Find where the given text appears and provide that cell's center as [X, Y] coordinate. 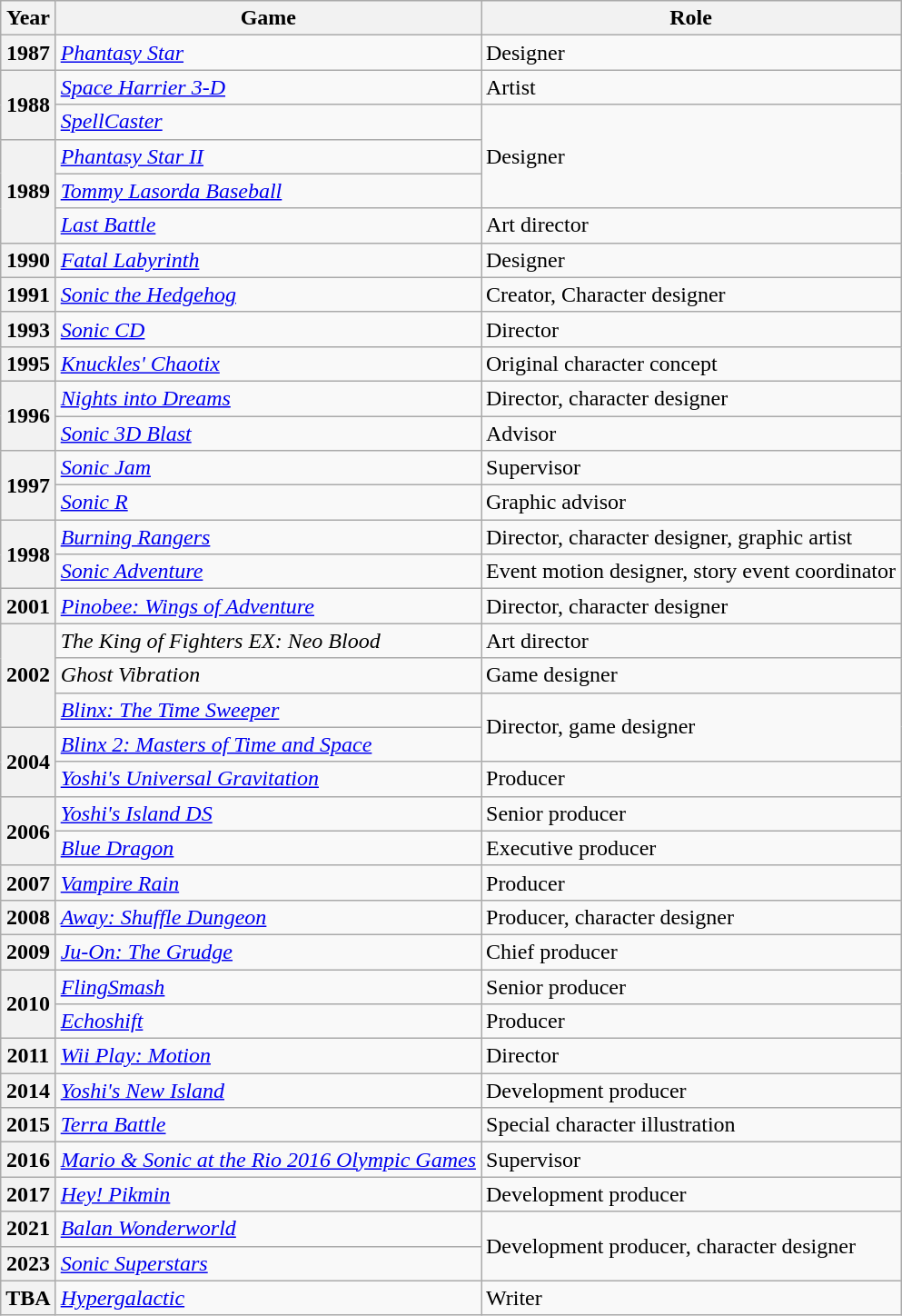
1996 [28, 415]
Phantasy Star [268, 53]
Space Harrier 3-D [268, 87]
Vampire Rain [268, 882]
2010 [28, 1003]
Echoshift [268, 1022]
2016 [28, 1160]
2021 [28, 1229]
1987 [28, 53]
Pinobee: Wings of Adventure [268, 606]
Event motion designer, story event coordinator [691, 572]
Sonic Adventure [268, 572]
Chief producer [691, 952]
Graphic advisor [691, 503]
Development producer, character designer [691, 1246]
2014 [28, 1091]
Hey! Pikmin [268, 1194]
Producer, character designer [691, 917]
Blinx: The Time Sweeper [268, 710]
Blue Dragon [268, 848]
Tommy Lasorda Baseball [268, 191]
1993 [28, 329]
Phantasy Star II [268, 156]
2004 [28, 762]
2023 [28, 1263]
Terra Battle [268, 1125]
Game [268, 18]
1991 [28, 294]
Wii Play: Motion [268, 1056]
Role [691, 18]
1998 [28, 554]
Yoshi's Island DS [268, 813]
Nights into Dreams [268, 398]
Ghost Vibration [268, 675]
2017 [28, 1194]
Balan Wonderworld [268, 1229]
Artist [691, 87]
FlingSmash [268, 986]
Year [28, 18]
Special character illustration [691, 1125]
Advisor [691, 434]
2001 [28, 606]
2007 [28, 882]
Game designer [691, 675]
Sonic Superstars [268, 1263]
Sonic Jam [268, 468]
Fatal Labyrinth [268, 260]
Writer [691, 1298]
Original character concept [691, 364]
Mario & Sonic at the Rio 2016 Olympic Games [268, 1160]
1990 [28, 260]
2009 [28, 952]
Yoshi's New Island [268, 1091]
Hypergalactic [268, 1298]
Ju-On: The Grudge [268, 952]
1988 [28, 105]
Blinx 2: Masters of Time and Space [268, 744]
2015 [28, 1125]
2002 [28, 675]
SpellCaster [268, 122]
Sonic CD [268, 329]
2008 [28, 917]
Yoshi's Universal Gravitation [268, 779]
Sonic R [268, 503]
Knuckles' Chaotix [268, 364]
2011 [28, 1056]
TBA [28, 1298]
Sonic the Hedgehog [268, 294]
Last Battle [268, 225]
Director, character designer, graphic artist [691, 537]
1989 [28, 191]
Executive producer [691, 848]
Director, game designer [691, 727]
The King of Fighters EX: Neo Blood [268, 641]
Away: Shuffle Dungeon [268, 917]
Creator, Character designer [691, 294]
2006 [28, 831]
Burning Rangers [268, 537]
Sonic 3D Blast [268, 434]
1995 [28, 364]
1997 [28, 485]
